Return the (X, Y) coordinate for the center point of the cell that contains the specified text.  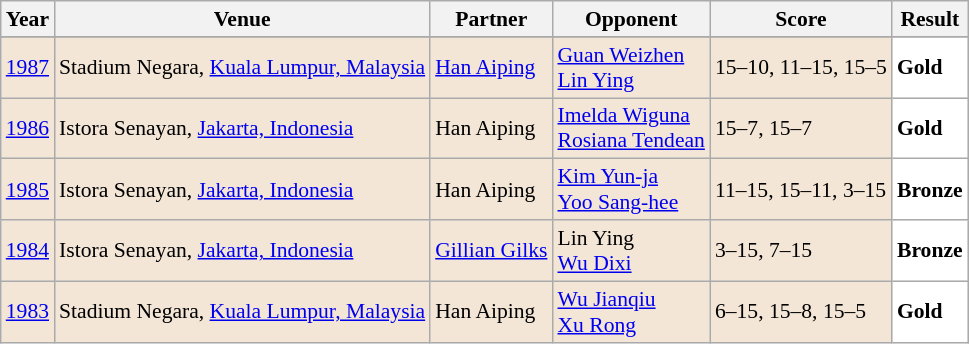
1983 (28, 312)
Kim Yun-ja Yoo Sang-hee (630, 190)
1987 (28, 68)
Result (930, 19)
Imelda Wiguna Rosiana Tendean (630, 128)
Score (801, 19)
15–7, 15–7 (801, 128)
11–15, 15–11, 3–15 (801, 190)
1984 (28, 250)
Lin Ying Wu Dixi (630, 250)
Gillian Gilks (491, 250)
Wu Jianqiu Xu Rong (630, 312)
Partner (491, 19)
1986 (28, 128)
Guan Weizhen Lin Ying (630, 68)
Venue (242, 19)
Year (28, 19)
3–15, 7–15 (801, 250)
6–15, 15–8, 15–5 (801, 312)
1985 (28, 190)
15–10, 11–15, 15–5 (801, 68)
Opponent (630, 19)
